Capture the cell that displays the provided text and extract its (x, y) central coordinate. 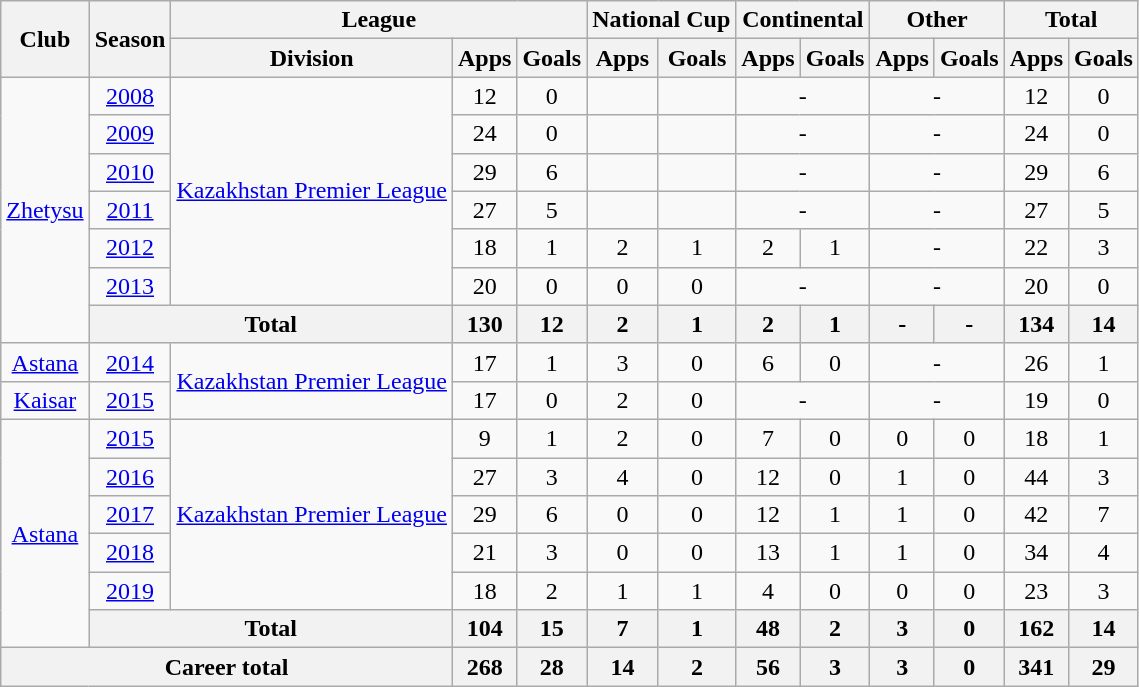
130 (484, 324)
48 (768, 629)
22 (1036, 248)
19 (1036, 400)
23 (1036, 591)
Career total (227, 667)
13 (768, 553)
2016 (130, 477)
44 (1036, 477)
2010 (130, 172)
2017 (130, 515)
268 (484, 667)
Kaisar (45, 400)
2014 (130, 362)
Season (130, 39)
Club (45, 39)
21 (484, 553)
104 (484, 629)
162 (1036, 629)
Division (312, 58)
National Cup (662, 20)
28 (552, 667)
2008 (130, 96)
Other (937, 20)
Zhetysu (45, 210)
42 (1036, 515)
34 (1036, 553)
134 (1036, 324)
341 (1036, 667)
15 (552, 629)
2018 (130, 553)
2011 (130, 210)
2013 (130, 286)
9 (484, 438)
56 (768, 667)
Continental (803, 20)
2019 (130, 591)
League (379, 20)
2009 (130, 134)
2012 (130, 248)
26 (1036, 362)
